Provide the [x, y] coordinate of the cell's center where the given text is located.  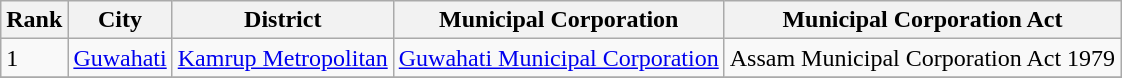
Rank [34, 20]
Municipal Corporation [558, 20]
Municipal Corporation Act [922, 20]
1 [34, 58]
Assam Municipal Corporation Act 1979 [922, 58]
Kamrup Metropolitan [282, 58]
City [120, 20]
District [282, 20]
Guwahati [120, 58]
Guwahati Municipal Corporation [558, 58]
